Extract the [x, y] coordinate from the center of the cell holding the provided text.  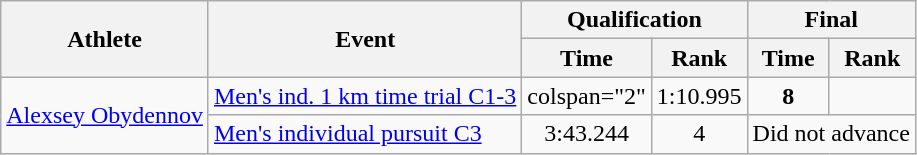
colspan="2" [587, 96]
Event [364, 39]
4 [699, 134]
3:43.244 [587, 134]
8 [788, 96]
Qualification [634, 20]
Alexsey Obydennov [105, 115]
Did not advance [831, 134]
1:10.995 [699, 96]
Final [831, 20]
Men's ind. 1 km time trial C1-3 [364, 96]
Men's individual pursuit C3 [364, 134]
Athlete [105, 39]
